Output the [x, y] coordinate of the center of the cell containing the given text.  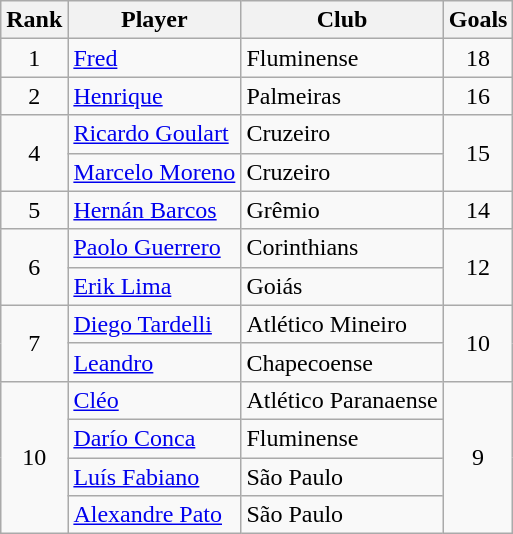
Paolo Guerrero [154, 248]
Grêmio [342, 210]
Erik Lima [154, 286]
12 [478, 267]
Cléo [154, 400]
6 [34, 267]
Rank [34, 20]
1 [34, 58]
Goals [478, 20]
Leandro [154, 362]
15 [478, 153]
Diego Tardelli [154, 324]
Palmeiras [342, 96]
16 [478, 96]
Atlético Paranaense [342, 400]
14 [478, 210]
4 [34, 153]
Fred [154, 58]
Marcelo Moreno [154, 172]
Darío Conca [154, 438]
7 [34, 343]
Ricardo Goulart [154, 134]
Club [342, 20]
Goiás [342, 286]
Luís Fabiano [154, 477]
Atlético Mineiro [342, 324]
5 [34, 210]
Corinthians [342, 248]
Chapecoense [342, 362]
Player [154, 20]
Hernán Barcos [154, 210]
Henrique [154, 96]
9 [478, 457]
18 [478, 58]
2 [34, 96]
Alexandre Pato [154, 515]
